Find where the given text appears and provide that cell's center as [X, Y] coordinate. 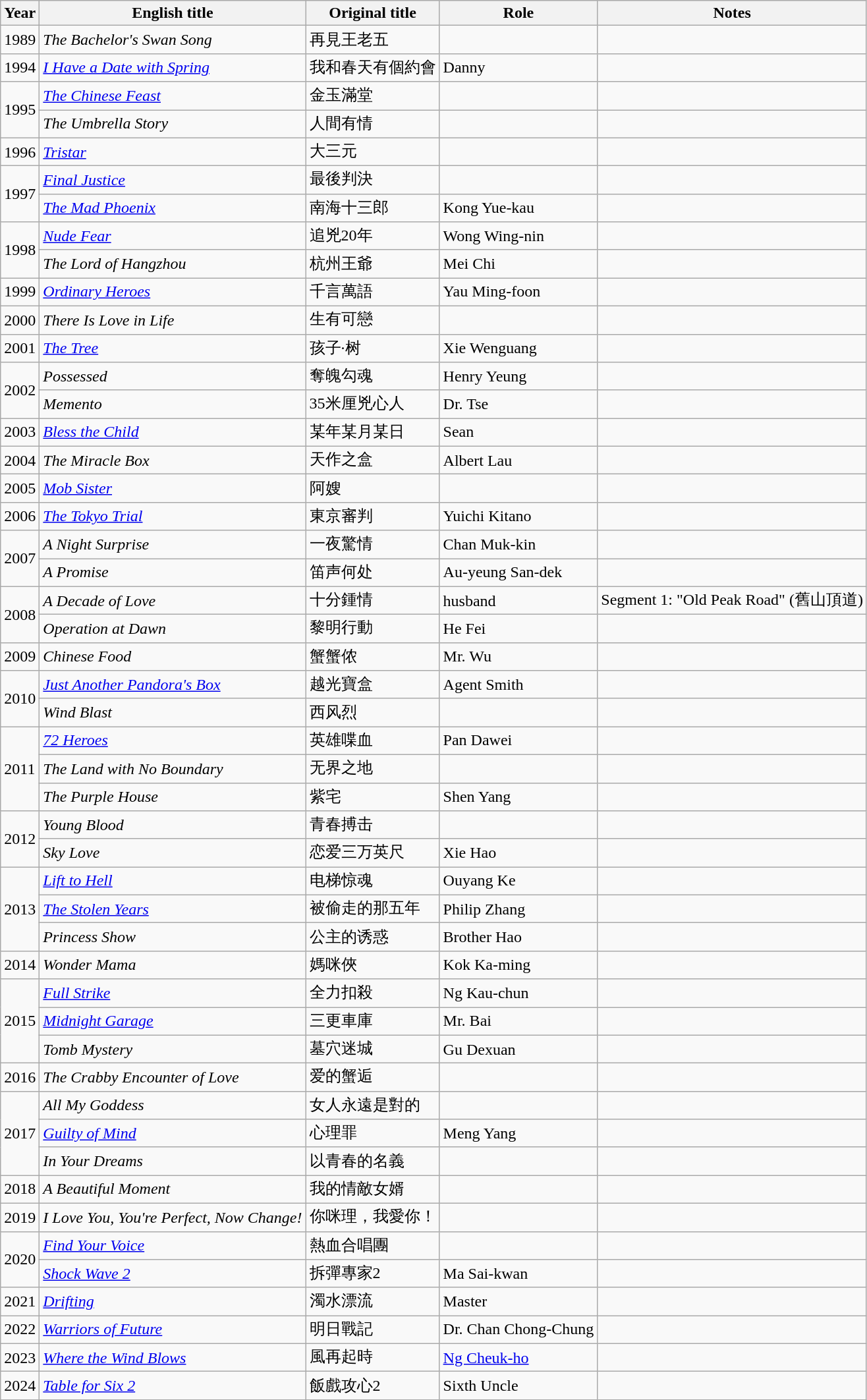
He Fei [518, 629]
The Stolen Years [173, 909]
2014 [20, 965]
Lift to Hell [173, 882]
奪魄勾魂 [373, 377]
2018 [20, 1190]
2021 [20, 1302]
There Is Love in Life [173, 320]
2023 [20, 1357]
Final Justice [173, 181]
A Beautiful Moment [173, 1190]
In Your Dreams [173, 1161]
The Miracle Box [173, 460]
2004 [20, 460]
Memento [173, 405]
2013 [20, 909]
I Have a Date with Spring [173, 67]
A Promise [173, 573]
濁水漂流 [373, 1302]
Au-yeung San-dek [518, 573]
Tomb Mystery [173, 1049]
千言萬語 [373, 293]
最後判決 [373, 181]
媽咪俠 [373, 965]
All My Goddess [173, 1106]
husband [518, 601]
The Tree [173, 348]
全力扣殺 [373, 994]
Henry Yeung [518, 377]
阿嫂 [373, 489]
Mei Chi [518, 264]
Drifting [173, 1302]
紫宅 [373, 797]
2003 [20, 432]
2012 [20, 839]
无界之地 [373, 768]
拆彈專家2 [373, 1274]
The Tokyo Trial [173, 517]
天作之盒 [373, 460]
以青春的名義 [373, 1161]
2016 [20, 1078]
Wind Blast [173, 713]
Original title [373, 13]
2006 [20, 517]
明日戰記 [373, 1330]
Ma Sai-kwan [518, 1274]
Midnight Garage [173, 1021]
Role [518, 13]
Mr. Wu [518, 656]
I Love You, You're Perfect, Now Change! [173, 1218]
Ouyang Ke [518, 882]
Ng Cheuk-ho [518, 1357]
一夜驚情 [373, 544]
Xie Hao [518, 853]
The Lord of Hangzhou [173, 264]
1997 [20, 194]
电梯惊魂 [373, 882]
Bless the Child [173, 432]
2024 [20, 1386]
The Chinese Feast [173, 96]
英雄喋血 [373, 741]
Year [20, 13]
2015 [20, 1021]
Yuichi Kitano [518, 517]
Mob Sister [173, 489]
2019 [20, 1218]
Albert Lau [518, 460]
Just Another Pandora's Box [173, 685]
Chan Muk-kin [518, 544]
Gu Dexuan [518, 1049]
生有可戀 [373, 320]
公主的诱惑 [373, 937]
南海十三郎 [373, 208]
1989 [20, 40]
飯戲攻心2 [373, 1386]
2020 [20, 1260]
The Mad Phoenix [173, 208]
Dr. Chan Chong-Chung [518, 1330]
被偷走的那五年 [373, 909]
墓穴迷城 [373, 1049]
Wonder Mama [173, 965]
Kok Ka-ming [518, 965]
恋爱三万英尺 [373, 853]
2002 [20, 390]
越光寶盒 [373, 685]
The Land with No Boundary [173, 768]
Where the Wind Blows [173, 1357]
青春搏击 [373, 825]
1996 [20, 152]
孩子·树 [373, 348]
2000 [20, 320]
Dr. Tse [518, 405]
Tristar [173, 152]
2008 [20, 614]
蟹蟹侬 [373, 656]
2007 [20, 559]
Guilty of Mind [173, 1133]
72 Heroes [173, 741]
2017 [20, 1133]
Ng Kau-chun [518, 994]
風再起時 [373, 1357]
爱的蟹逅 [373, 1078]
再見王老五 [373, 40]
熱血合唱團 [373, 1245]
Princess Show [173, 937]
金玉滿堂 [373, 96]
Agent Smith [518, 685]
黎明行動 [373, 629]
Shock Wave 2 [173, 1274]
笛声何处 [373, 573]
某年某月某日 [373, 432]
Sean [518, 432]
Brother Hao [518, 937]
2001 [20, 348]
English title [173, 13]
Young Blood [173, 825]
Master [518, 1302]
Sixth Uncle [518, 1386]
杭州王爺 [373, 264]
Warriors of Future [173, 1330]
Nude Fear [173, 236]
大三元 [373, 152]
女人永遠是對的 [373, 1106]
Operation at Dawn [173, 629]
Kong Yue-kau [518, 208]
東京審判 [373, 517]
The Crabby Encounter of Love [173, 1078]
The Umbrella Story [173, 124]
Meng Yang [518, 1133]
Philip Zhang [518, 909]
35米厘兇心人 [373, 405]
1998 [20, 250]
Find Your Voice [173, 1245]
2011 [20, 769]
A Night Surprise [173, 544]
Mr. Bai [518, 1021]
我的情敵女婿 [373, 1190]
Yau Ming-foon [518, 293]
Full Strike [173, 994]
人間有情 [373, 124]
三更車庫 [373, 1021]
Table for Six 2 [173, 1386]
Pan Dawei [518, 741]
我和春天有個約會 [373, 67]
Danny [518, 67]
Chinese Food [173, 656]
A Decade of Love [173, 601]
十分鍾情 [373, 601]
Notes [733, 13]
Ordinary Heroes [173, 293]
你咪理，我愛你！ [373, 1218]
2010 [20, 698]
Xie Wenguang [518, 348]
Shen Yang [518, 797]
1994 [20, 67]
Wong Wing-nin [518, 236]
Segment 1: "Old Peak Road" (舊山頂道) [733, 601]
1995 [20, 109]
The Purple House [173, 797]
Sky Love [173, 853]
心理罪 [373, 1133]
追兇20年 [373, 236]
1999 [20, 293]
西风烈 [373, 713]
2005 [20, 489]
The Bachelor's Swan Song [173, 40]
Possessed [173, 377]
2022 [20, 1330]
2009 [20, 656]
